Provide the (X, Y) coordinate of the cell's center where the given text is located.  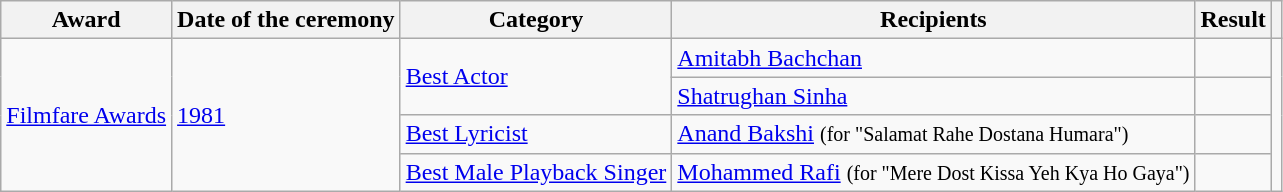
Best Male Playback Singer (536, 172)
Date of the ceremony (286, 20)
Filmfare Awards (86, 115)
1981 (286, 115)
Best Actor (536, 77)
Award (86, 20)
Result (1233, 20)
Mohammed Rafi (for "Mere Dost Kissa Yeh Kya Ho Gaya") (934, 172)
Best Lyricist (536, 134)
Shatrughan Sinha (934, 96)
Recipients (934, 20)
Amitabh Bachchan (934, 58)
Anand Bakshi (for "Salamat Rahe Dostana Humara") (934, 134)
Category (536, 20)
